Detect which cell encompasses the target text, then output its [x, y] center coordinate. 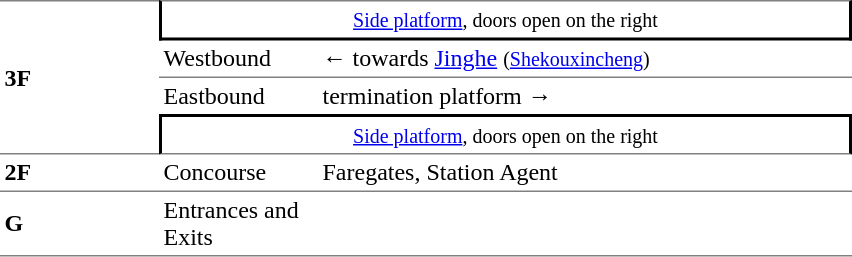
Concourse [238, 173]
2F [80, 173]
Westbound [238, 58]
termination platform → [585, 95]
Faregates, Station Agent [585, 173]
Entrances and Exits [238, 224]
Eastbound [238, 95]
G [80, 224]
← towards Jinghe (Shekouxincheng) [585, 58]
3F [80, 77]
